Identify which cell holds the provided text, then report its (x, y) central coordinate. 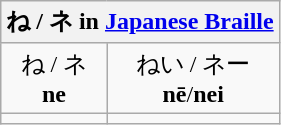
ねい / ネー nē/nei (193, 78)
ね / ネ in Japanese Braille (140, 22)
ね / ネ ne (54, 78)
